For the text-containing cell, return its midpoint in (x, y) coordinate format. 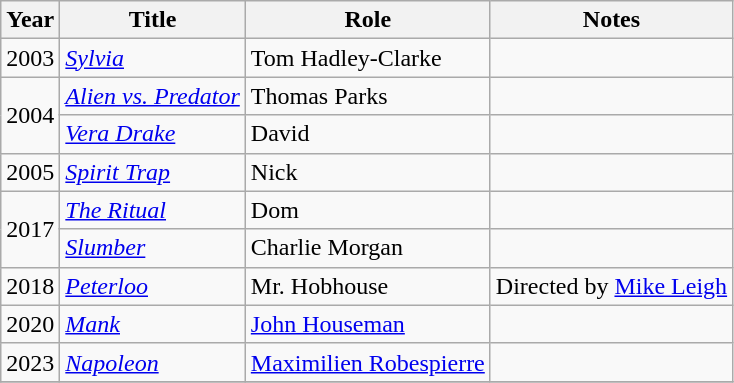
2005 (30, 172)
Notes (611, 20)
2017 (30, 229)
Vera Drake (152, 134)
Slumber (152, 248)
John Houseman (368, 324)
Maximilien Robespierre (368, 362)
Peterloo (152, 286)
Mr. Hobhouse (368, 286)
Title (152, 20)
Alien vs. Predator (152, 96)
Spirit Trap (152, 172)
Napoleon (152, 362)
2003 (30, 58)
Thomas Parks (368, 96)
Nick (368, 172)
Charlie Morgan (368, 248)
2020 (30, 324)
The Ritual (152, 210)
2004 (30, 115)
2023 (30, 362)
Dom (368, 210)
Directed by Mike Leigh (611, 286)
Tom Hadley-Clarke (368, 58)
Sylvia (152, 58)
Year (30, 20)
Mank (152, 324)
Role (368, 20)
2018 (30, 286)
David (368, 134)
